Find where the given text appears and provide that cell's center as [x, y] coordinate. 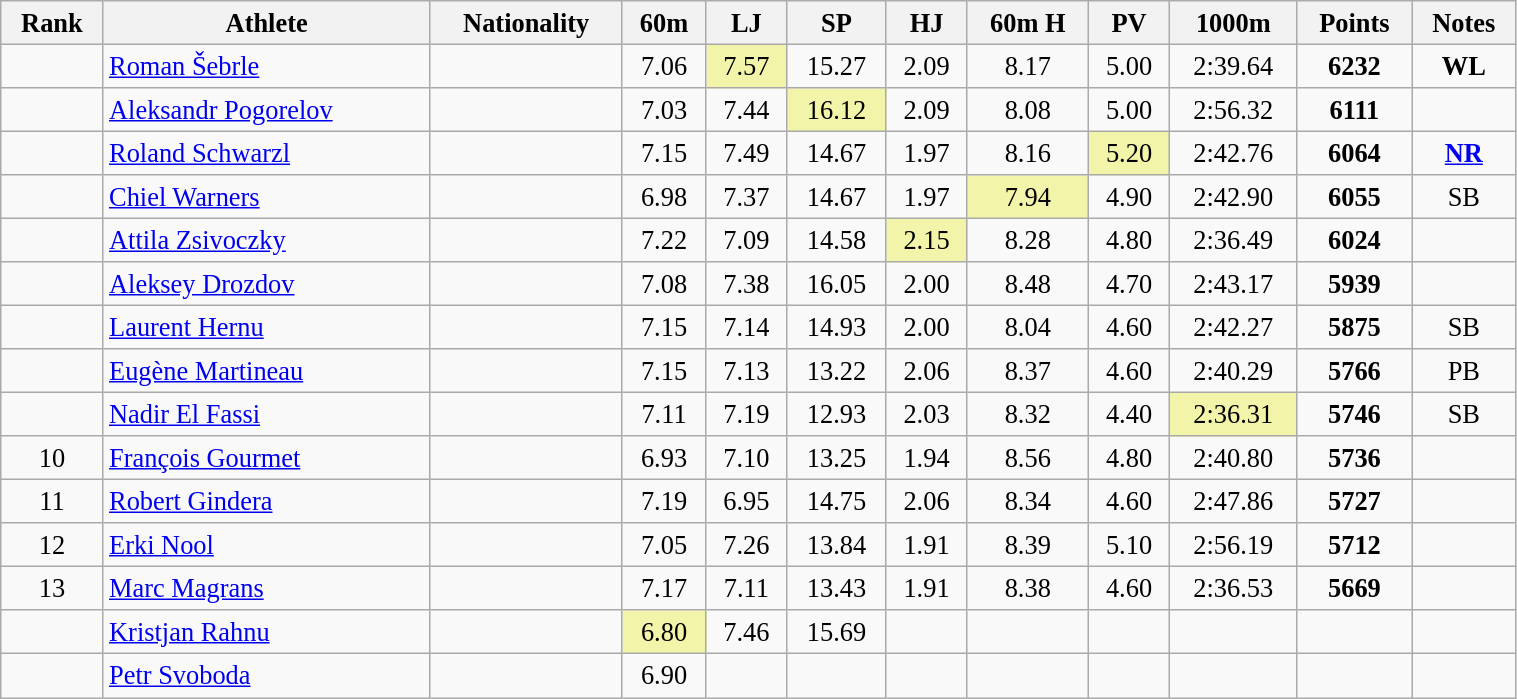
13.25 [836, 458]
SP [836, 22]
7.08 [664, 284]
8.32 [1028, 414]
6232 [1354, 66]
1000m [1233, 22]
8.56 [1028, 458]
Aleksandr Pogorelov [266, 109]
5939 [1354, 284]
6.93 [664, 458]
14.58 [836, 240]
7.46 [746, 632]
2:40.80 [1233, 458]
2:56.32 [1233, 109]
6024 [1354, 240]
7.05 [664, 545]
4.90 [1130, 197]
5.20 [1130, 153]
6.98 [664, 197]
7.94 [1028, 197]
15.69 [836, 632]
7.22 [664, 240]
2:36.53 [1233, 588]
13.84 [836, 545]
7.57 [746, 66]
8.16 [1028, 153]
6.80 [664, 632]
5727 [1354, 501]
5.10 [1130, 545]
7.13 [746, 371]
François Gourmet [266, 458]
8.38 [1028, 588]
NR [1464, 153]
8.04 [1028, 327]
13 [52, 588]
7.17 [664, 588]
8.48 [1028, 284]
7.06 [664, 66]
HJ [926, 22]
Robert Gindera [266, 501]
2.03 [926, 414]
6.90 [664, 676]
8.39 [1028, 545]
2:56.19 [1233, 545]
Marc Magrans [266, 588]
8.34 [1028, 501]
4.70 [1130, 284]
60m H [1028, 22]
14.93 [836, 327]
Erki Nool [266, 545]
5712 [1354, 545]
16.05 [836, 284]
PB [1464, 371]
7.09 [746, 240]
2:47.86 [1233, 501]
2:36.49 [1233, 240]
16.12 [836, 109]
7.37 [746, 197]
Attila Zsivoczky [266, 240]
Kristjan Rahnu [266, 632]
8.17 [1028, 66]
60m [664, 22]
2:40.29 [1233, 371]
7.49 [746, 153]
6055 [1354, 197]
2:36.31 [1233, 414]
2.15 [926, 240]
Athlete [266, 22]
5736 [1354, 458]
13.43 [836, 588]
1.94 [926, 458]
Eugène Martineau [266, 371]
11 [52, 501]
PV [1130, 22]
2:42.90 [1233, 197]
15.27 [836, 66]
5875 [1354, 327]
Aleksey Drozdov [266, 284]
7.14 [746, 327]
14.75 [836, 501]
6.95 [746, 501]
Chiel Warners [266, 197]
5746 [1354, 414]
LJ [746, 22]
13.22 [836, 371]
2:39.64 [1233, 66]
12 [52, 545]
4.40 [1130, 414]
Nadir El Fassi [266, 414]
Roland Schwarzl [266, 153]
Rank [52, 22]
8.28 [1028, 240]
6111 [1354, 109]
10 [52, 458]
8.08 [1028, 109]
7.10 [746, 458]
5766 [1354, 371]
Points [1354, 22]
Laurent Hernu [266, 327]
Notes [1464, 22]
Petr Svoboda [266, 676]
WL [1464, 66]
7.26 [746, 545]
7.03 [664, 109]
8.37 [1028, 371]
5669 [1354, 588]
6064 [1354, 153]
Roman Šebrle [266, 66]
2:43.17 [1233, 284]
7.44 [746, 109]
2:42.76 [1233, 153]
2:42.27 [1233, 327]
12.93 [836, 414]
7.38 [746, 284]
Nationality [526, 22]
